Identify which cell holds the provided text, then report its (X, Y) central coordinate. 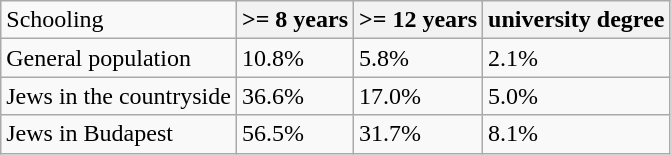
university degree (576, 20)
Jews in the countryside (119, 96)
56.5% (294, 134)
10.8% (294, 58)
36.6% (294, 96)
5.0% (576, 96)
31.7% (418, 134)
17.0% (418, 96)
5.8% (418, 58)
Schooling (119, 20)
General population (119, 58)
8.1% (576, 134)
Jews in Budapest (119, 134)
2.1% (576, 58)
>= 12 years (418, 20)
>= 8 years (294, 20)
